Locate the cell with the specified text and output its (X, Y) center coordinate. 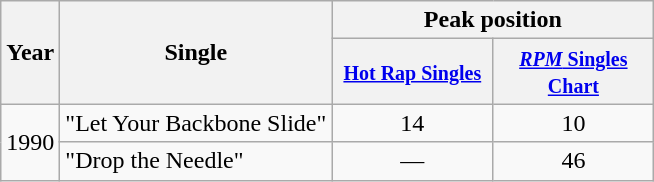
"Drop the Needle" (196, 161)
Single (196, 52)
— (412, 161)
1990 (30, 142)
14 (412, 123)
46 (574, 161)
10 (574, 123)
"Let Your Backbone Slide" (196, 123)
Peak position (493, 20)
Hot Rap Singles (412, 72)
RPM Singles Chart (574, 72)
Year (30, 52)
